Detect which cell encompasses the target text, then output its (X, Y) center coordinate. 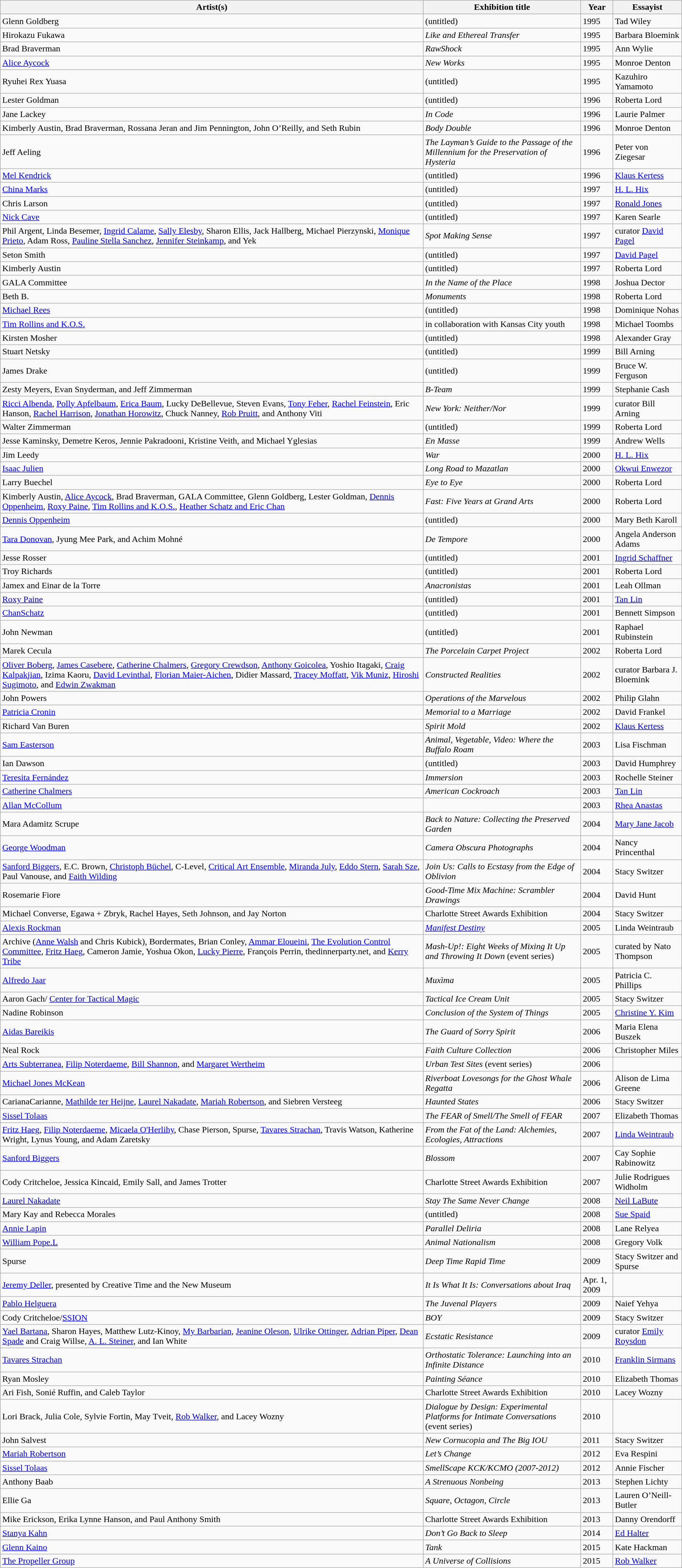
Sanford Biggers (212, 1158)
Spirit Mold (502, 726)
Jeremy Deller, presented by Creative Time and the New Museum (212, 1284)
Larry Buechel (212, 483)
It Is What It Is: Conversations about Iraq (502, 1284)
curator Barbara J. Bloemink (647, 674)
Animal, Vegetable, Video: Where the Buffalo Roam (502, 745)
Troy Richards (212, 572)
Naief Yehya (647, 1303)
Stephanie Cash (647, 389)
Year (597, 7)
The Layman’s Guide to the Passage of the Millennium for the Preservation of Hysteria (502, 152)
Cody Critcheloe, Jessica Kincaid, Emily Sall, and James Trotter (212, 1182)
curator Emily Roysdon (647, 1336)
Jesse Kaminsky, Demetre Keros, Jennie Pakradooni, Kristine Veith, and Michael Yglesias (212, 441)
Glenn Kaino (212, 1547)
Kimberly Austin, Brad Braverman, Rossana Jeran and Jim Pennington, John O’Reilly, and Seth Rubin (212, 128)
Nadine Robinson (212, 1013)
George Woodman (212, 848)
En Masse (502, 441)
Alice Aycock (212, 63)
Julie Rodrigues Widholm (647, 1182)
Michael Jones McKean (212, 1083)
Pablo Helguera (212, 1303)
Roxy Paine (212, 599)
Stacy Switzer and Spurse (647, 1261)
Peter von Ziegesar (647, 152)
Laurel Nakadate (212, 1201)
GALA Committee (212, 282)
Stuart Netsky (212, 352)
Mara Adamitz Scrupe (212, 824)
ChanSchatz (212, 613)
Raphael Rubinstein (647, 632)
Dominique Nohas (647, 310)
Cody Critcheloe/SSION (212, 1318)
New Cornucopia and The Big IOU (502, 1440)
Let’s Change (502, 1454)
Rosemarie Fiore (212, 895)
Essayist (647, 7)
Hirokazu Fukawa (212, 35)
Joshua Dector (647, 282)
Jamex and Einar de la Torre (212, 585)
in collaboration with Kansas City youth (502, 324)
Christine Y. Kim (647, 1013)
From the Fat of the Land: Alchemies, Ecologies, Attractions (502, 1134)
Dennis Oppenheim (212, 520)
Eva Respini (647, 1454)
Ann Wylie (647, 49)
The Porcelain Carpet Project (502, 651)
Michael Converse, Egawa + Zbryk, Rachel Hayes, Seth Johnson, and Jay Norton (212, 914)
Ari Fish, Sonié Ruffin, and Caleb Taylor (212, 1393)
Muxìma (502, 980)
Alexander Gray (647, 338)
Teresita Fernández (212, 777)
Annie Fischer (647, 1468)
Parallel Deliria (502, 1228)
Andrew Wells (647, 441)
Nick Cave (212, 217)
A Universe of Collisions (502, 1561)
Lisa Fischman (647, 745)
Allan McCollum (212, 805)
Neal Rock (212, 1050)
The Juvenal Players (502, 1303)
Aaron Gach/ Center for Tactical Magic (212, 999)
Kimberly Austin (212, 269)
Karen Searle (647, 217)
David Pagel (647, 255)
Animal Nationalism (502, 1242)
Mike Erickson, Erika Lynne Hanson, and Paul Anthony Smith (212, 1519)
Rhea Anastas (647, 805)
Operations of the Marvelous (502, 698)
BOY (502, 1318)
Christopher Miles (647, 1050)
Patricia C. Phillips (647, 980)
Michael Rees (212, 310)
RawShock (502, 49)
Patricia Cronin (212, 712)
John Newman (212, 632)
Jim Leedy (212, 455)
Lester Goldman (212, 100)
Mel Kendrick (212, 175)
Riverboat Lovesongs for the Ghost Whale Regatta (502, 1083)
Angela Anderson Adams (647, 539)
Body Double (502, 128)
Ryan Mosley (212, 1379)
Alison de Lima Greene (647, 1083)
Tim Rollins and K.O.S. (212, 324)
Neil LaBute (647, 1201)
Stanya Kahn (212, 1533)
Back to Nature: Collecting the Preserved Garden (502, 824)
Jesse Rosser (212, 558)
Spurse (212, 1261)
Lori Brack, Julia Cole, Sylvie Fortin, May Tveit, Rob Walker, and Lacey Wozny (212, 1416)
Mash-Up!: Eight Weeks of Mixing It Up and Throwing It Down (event series) (502, 951)
Nancy Princenthal (647, 848)
War (502, 455)
Glenn Goldberg (212, 21)
Rochelle Steiner (647, 777)
Exhibition title (502, 7)
Eye to Eye (502, 483)
curator David Pagel (647, 236)
Alexis Rockman (212, 928)
In Code (502, 114)
Spot Making Sense (502, 236)
Ian Dawson (212, 764)
Kazuhiro Yamamoto (647, 82)
Constructed Realities (502, 674)
Richard Van Buren (212, 726)
Mary Beth Karoll (647, 520)
Chris Larson (212, 203)
Join Us: Calls to Ecstasy from the Edge of Oblivion (502, 871)
Anacronistas (502, 585)
James Drake (212, 370)
Annie Lapin (212, 1228)
Tad Wiley (647, 21)
Laurie Palmer (647, 114)
2011 (597, 1440)
Aidas Bareikis (212, 1031)
2014 (597, 1533)
Tavares Strachan (212, 1360)
Ryuhei Rex Yuasa (212, 82)
Stay The Same Never Change (502, 1201)
Faith Culture Collection (502, 1050)
Danny Orendorff (647, 1519)
Anthony Baab (212, 1482)
Ellie Ga (212, 1500)
Jane Lackey (212, 114)
Zesty Meyers, Evan Snyderman, and Jeff Zimmerman (212, 389)
Maria Elena Buszek (647, 1031)
Dialogue by Design: Experimental Platforms for Intimate Conversations (event series) (502, 1416)
Beth B. (212, 296)
A Strenuous Nonbeing (502, 1482)
China Marks (212, 189)
Artist(s) (212, 7)
Walter Zimmerman (212, 427)
Painting Séance (502, 1379)
David Frankel (647, 712)
Michael Toombs (647, 324)
Philip Glahn (647, 698)
Jeff Aeling (212, 152)
Bill Arning (647, 352)
Franklin Sirmans (647, 1360)
Kirsten Mosher (212, 338)
Tara Donovan, Jyung Mee Park, and Achim Mohné (212, 539)
Sue Spaid (647, 1214)
Lacey Wozny (647, 1393)
In the Name of the Place (502, 282)
Blossom (502, 1158)
Orthostatic Tolerance: Launching into an Infinite Distance (502, 1360)
Bennett Simpson (647, 613)
Don’t Go Back to Sleep (502, 1533)
Barbara Bloemink (647, 35)
Monuments (502, 296)
Sam Easterson (212, 745)
Ed Halter (647, 1533)
Immersion (502, 777)
Good-Time Mix Machine: Scrambler Drawings (502, 895)
Camera Obscura Photographs (502, 848)
Long Road to Mazatlan (502, 469)
Rob Walker (647, 1561)
New York: Neither/Nor (502, 408)
John Powers (212, 698)
Catherine Chalmers (212, 791)
Manifest Destiny (502, 928)
New Works (502, 63)
Lauren O’Neill-Butler (647, 1500)
Ingrid Schaffner (647, 558)
The Guard of Sorry Spirit (502, 1031)
David Hunt (647, 895)
The FEAR of Smell/The Smell of FEAR (502, 1116)
Square, Octagon, Circle (502, 1500)
Haunted States (502, 1102)
Urban Test Sites (event series) (502, 1064)
SmellScape KCK/KCMO (2007-2012) (502, 1468)
B-Team (502, 389)
William Pope.L (212, 1242)
Ronald Jones (647, 203)
curated by Nato Thompson (647, 951)
The Propeller Group (212, 1561)
Arts Subterranea, Filip Noterdaeme, Bill Shannon, and Margaret Wertheim (212, 1064)
Bruce W. Ferguson (647, 370)
Sanford Biggers, E.C. Brown, Christoph Büchel, C-Level, Critical Art Ensemble, Miranda July, Eddo Stern, Sarah Sze, Paul Vanouse, and Faith Wilding (212, 871)
John Salvest (212, 1440)
Seton Smith (212, 255)
David Humphrey (647, 764)
De Tempore (502, 539)
Isaac Julien (212, 469)
CarianaCarianne, Mathilde ter Heijne, Laurel Nakadate, Mariah Robertson, and Siebren Versteeg (212, 1102)
Tank (502, 1547)
Apr. 1, 2009 (597, 1284)
Like and Ethereal Transfer (502, 35)
Lane Relyea (647, 1228)
Kate Hackman (647, 1547)
Marek Cecula (212, 651)
Leah Ollman (647, 585)
Mary Kay and Rebecca Morales (212, 1214)
Tactical Ice Cream Unit (502, 999)
Mary Jane Jacob (647, 824)
Fast: Five Years at Grand Arts (502, 502)
Stephen Lichty (647, 1482)
Gregory Volk (647, 1242)
Alfredo Jaar (212, 980)
Conclusion of the System of Things (502, 1013)
Memorial to a Marriage (502, 712)
curator Bill Arning (647, 408)
Mariah Robertson (212, 1454)
Okwui Enwezor (647, 469)
Brad Braverman (212, 49)
Cay Sophie Rabinowitz (647, 1158)
American Cockroach (502, 791)
Deep Time Rapid Time (502, 1261)
Ecstatic Resistance (502, 1336)
